Pinpoint the cell where the given text exists, returning its [X, Y] midpoint coordinate. 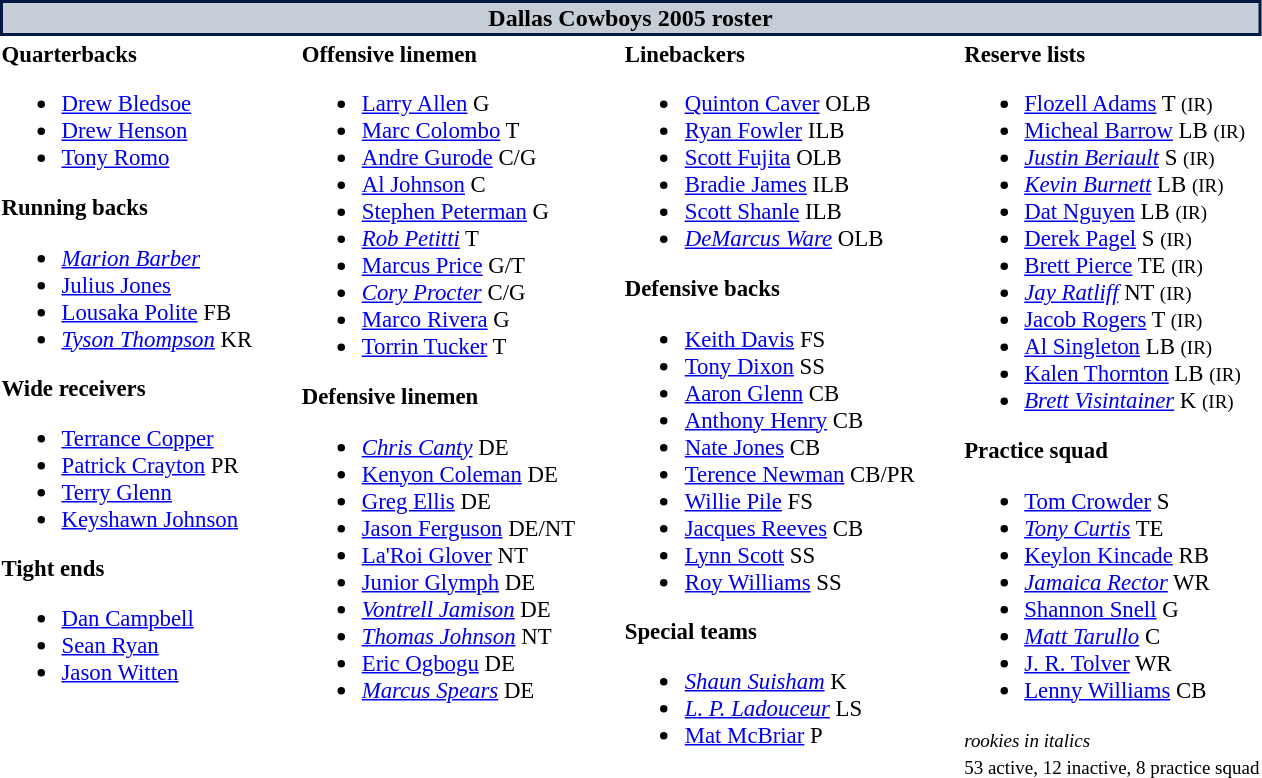
Dallas Cowboys 2005 roster [630, 18]
